Locate the cell with the specified text and output its [x, y] center coordinate. 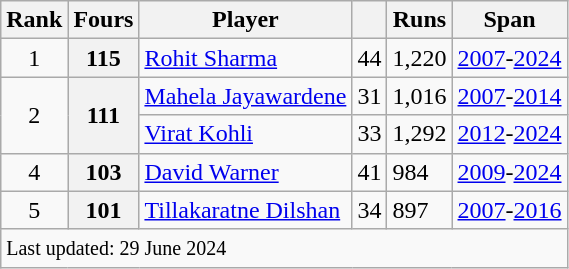
1,292 [420, 134]
33 [370, 134]
4 [34, 172]
111 [104, 115]
Last updated: 29 June 2024 [284, 248]
2009-2024 [510, 172]
984 [420, 172]
Fours [104, 20]
2007-2016 [510, 210]
2007-2014 [510, 96]
2012-2024 [510, 134]
31 [370, 96]
Virat Kohli [246, 134]
Rank [34, 20]
1 [34, 58]
41 [370, 172]
101 [104, 210]
897 [420, 210]
Rohit Sharma [246, 58]
Tillakaratne Dilshan [246, 210]
1,220 [420, 58]
1,016 [420, 96]
5 [34, 210]
2007-2024 [510, 58]
Player [246, 20]
115 [104, 58]
Mahela Jayawardene [246, 96]
2 [34, 115]
David Warner [246, 172]
34 [370, 210]
Runs [420, 20]
44 [370, 58]
103 [104, 172]
Span [510, 20]
